From the cell containing the given text, extract its center point as [x, y] coordinate. 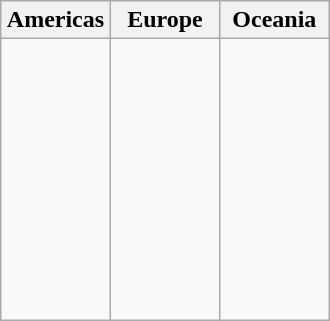
Europe [164, 20]
Americas [56, 20]
Oceania [274, 20]
